Extract the (X, Y) coordinate from the center of the cell holding the provided text.  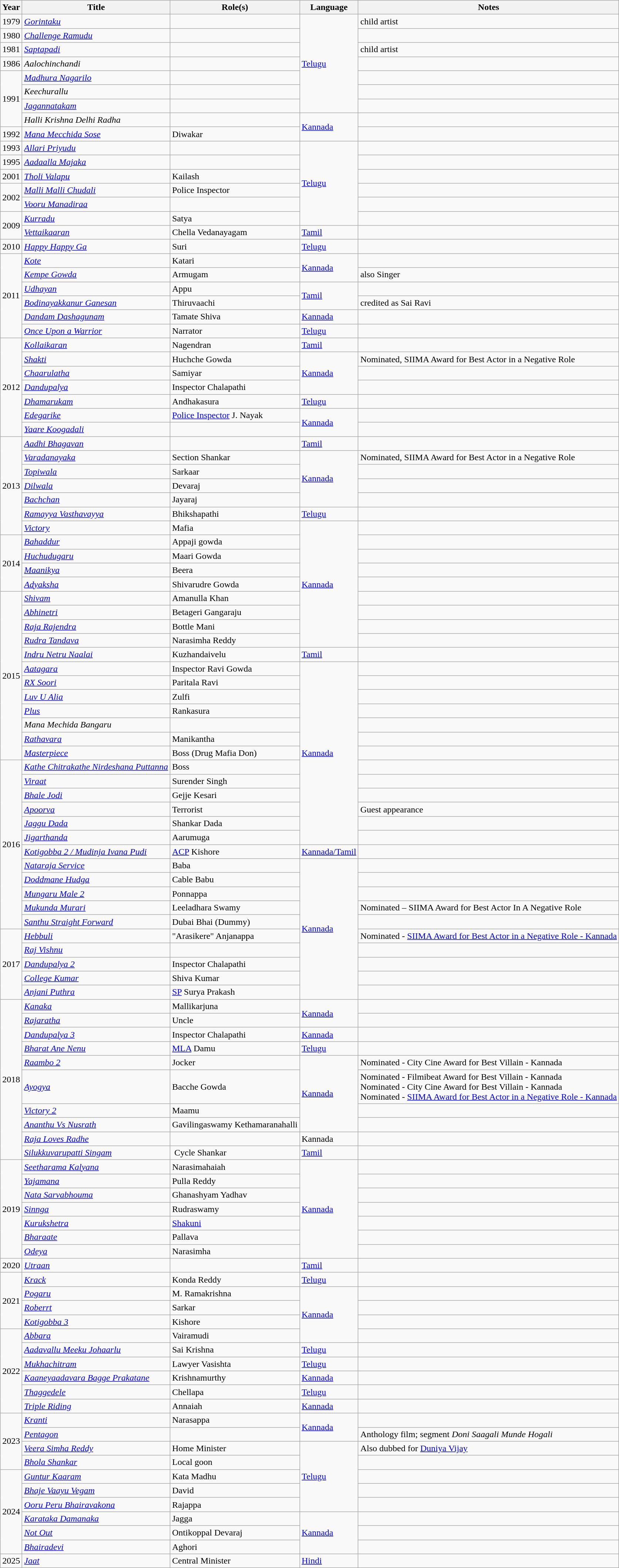
2015 (11, 676)
SP Surya Prakash (235, 992)
Dandam Dashagunam (96, 317)
Bhaje Vaayu Vegam (96, 1490)
Gejje Kesari (235, 795)
Ananthu Vs Nusrath (96, 1125)
Bharaate (96, 1237)
Title (96, 7)
Narasimha Reddy (235, 641)
2019 (11, 1209)
also Singer (489, 275)
Bahaddur (96, 542)
Chellapa (235, 1392)
Kempe Gowda (96, 275)
Ponnappa (235, 894)
Baba (235, 866)
Aadavallu Meeku Johaarlu (96, 1350)
Mukunda Murari (96, 908)
Pogaru (96, 1293)
Sarkar (235, 1307)
Mukhachitram (96, 1364)
Shakuni (235, 1223)
ACP Kishore (235, 851)
credited as Sai Ravi (489, 303)
Paritala Ravi (235, 683)
Malli Malli Chudali (96, 190)
Bhola Shankar (96, 1462)
M. Ramakrishna (235, 1293)
Kailash (235, 176)
2020 (11, 1265)
Local goon (235, 1462)
Thiruvaachi (235, 303)
Konda Reddy (235, 1279)
Lawyer Vasishta (235, 1364)
2017 (11, 964)
Halli Krishna Delhi Radha (96, 120)
1986 (11, 64)
Bhale Jodi (96, 795)
Utraan (96, 1265)
Triple Riding (96, 1406)
Seetharama Kalyana (96, 1167)
Keechurallu (96, 92)
Jagannatakam (96, 106)
Terrorist (235, 809)
Ontikoppal Devaraj (235, 1533)
Boss (235, 767)
Zulfi (235, 697)
Rathavara (96, 739)
Vettaikaaran (96, 233)
Aadhi Bhagavan (96, 444)
Notes (489, 7)
Kanaka (96, 1006)
Udhayan (96, 289)
Masterpiece (96, 753)
Mungaru Male 2 (96, 894)
Karataka Damanaka (96, 1518)
2025 (11, 1561)
Challenge Ramudu (96, 35)
College Kumar (96, 978)
Shiva Kumar (235, 978)
Mana Mechida Bangaru (96, 725)
Vooru Manadiraa (96, 204)
Jagga (235, 1518)
Rankasura (235, 711)
Rajaratha (96, 1020)
Guntur Kaaram (96, 1476)
Sarkaar (235, 472)
Narrator (235, 331)
Saptapadi (96, 50)
2023 (11, 1441)
Satya (235, 218)
Ayogya (96, 1087)
Luv U Alia (96, 697)
Rudra Tandava (96, 641)
Andhakasura (235, 401)
Yajamana (96, 1181)
Vairamudi (235, 1336)
Samiyar (235, 373)
Shivarudre Gowda (235, 584)
Bacche Gowda (235, 1087)
MLA Damu (235, 1048)
Uncle (235, 1020)
2009 (11, 225)
Aatagara (96, 669)
Kote (96, 261)
Raja Rajendra (96, 627)
1980 (11, 35)
Also dubbed for Duniya Vijay (489, 1448)
2022 (11, 1371)
Kuzhandaivelu (235, 655)
1979 (11, 21)
Silukkuvarupatti Singam (96, 1153)
Rudraswamy (235, 1209)
2021 (11, 1300)
Home Minister (235, 1448)
Beera (235, 570)
Bharat Ane Nenu (96, 1048)
Doddmane Hudga (96, 880)
Raj Vishnu (96, 950)
Kranti (96, 1420)
Police Inspector (235, 190)
Annaiah (235, 1406)
Bachchan (96, 500)
Language (329, 7)
Nominated - SIIMA Award for Best Actor in a Negative Role - Kannada (489, 936)
Gavilingaswamy Kethamaranahalli (235, 1125)
Krack (96, 1279)
Huchche Gowda (235, 359)
Ramayya Vasthavayya (96, 514)
1992 (11, 134)
Suri (235, 247)
Santhu Straight Forward (96, 922)
Kotigobba 2 / Mudinja Ivana Pudi (96, 851)
Nataraja Service (96, 866)
Jigarthanda (96, 837)
Kannada/Tamil (329, 851)
Armugam (235, 275)
Kotigobba 3 (96, 1321)
Cycle Shankar (235, 1153)
Kata Madhu (235, 1476)
Hebbuli (96, 936)
2013 (11, 486)
Jaggu Dada (96, 823)
Jocker (235, 1062)
Kathe Chitrakathe Nirdeshana Puttanna (96, 767)
2001 (11, 176)
Not Out (96, 1533)
Bottle Mani (235, 627)
Madhura Nagarilo (96, 78)
Inspector Ravi Gowda (235, 669)
Narasimahaiah (235, 1167)
Pentagon (96, 1434)
Betageri Gangaraju (235, 612)
Mafia (235, 528)
Indru Netru Naalai (96, 655)
Bhikshapathi (235, 514)
Aarumuga (235, 837)
2024 (11, 1511)
Guest appearance (489, 809)
Nagendran (235, 345)
Appaji gowda (235, 542)
Nata Sarvabhouma (96, 1195)
2002 (11, 197)
Manikantha (235, 739)
Victory 2 (96, 1111)
Abhinetri (96, 612)
Pulla Reddy (235, 1181)
Jaat (96, 1561)
Varadanayaka (96, 458)
Year (11, 7)
Dhamarukam (96, 401)
Gorintaku (96, 21)
Sai Krishna (235, 1350)
Mana Mecchida Sose (96, 134)
Happy Happy Ga (96, 247)
Role(s) (235, 7)
Ghanashyam Yadhav (235, 1195)
Narasimha (235, 1251)
Allari Priyudu (96, 148)
Tholi Valapu (96, 176)
Pallava (235, 1237)
Rajappa (235, 1504)
Sinnga (96, 1209)
Thaggedele (96, 1392)
Maari Gowda (235, 556)
Anjani Puthra (96, 992)
2014 (11, 563)
2010 (11, 247)
Aadaalla Majaka (96, 162)
1995 (11, 162)
Kaaneyaadavara Bagge Prakatane (96, 1378)
Hindi (329, 1561)
"Arasikere" Anjanappa (235, 936)
Chella Vedanayagam (235, 233)
Aghori (235, 1547)
Nominated – SIIMA Award for Best Actor In A Negative Role (489, 908)
Apoorva (96, 809)
Once Upon a Warrior (96, 331)
Dandupalya 2 (96, 964)
Raambo 2 (96, 1062)
Nominated - City Cine Award for Best Villain - Kannada (489, 1062)
Narasappa (235, 1420)
2016 (11, 844)
Huchudugaru (96, 556)
Dubai Bhai (Dummy) (235, 922)
1991 (11, 99)
Mallikarjuna (235, 1006)
Krishnamurthy (235, 1378)
Leeladhara Swamy (235, 908)
Jayaraj (235, 500)
2018 (11, 1079)
Dandupalya 3 (96, 1034)
Odeya (96, 1251)
Dandupalya (96, 387)
Chaarulatha (96, 373)
Cable Babu (235, 880)
Kollaikaran (96, 345)
Maanikya (96, 570)
Victory (96, 528)
Tamate Shiva (235, 317)
Yaare Koogadali (96, 430)
Anthology film; segment Doni Saagali Munde Hogali (489, 1434)
Adyaksha (96, 584)
1981 (11, 50)
Veera Simha Reddy (96, 1448)
Kurukshetra (96, 1223)
Kurradu (96, 218)
Kishore (235, 1321)
Bhairadevi (96, 1547)
Plus (96, 711)
RX Soori (96, 683)
Appu (235, 289)
Surender Singh (235, 781)
Shankar Dada (235, 823)
Abbara (96, 1336)
Diwakar (235, 134)
Ooru Peru Bhairavakona (96, 1504)
Devaraj (235, 486)
Katari (235, 261)
1993 (11, 148)
Section Shankar (235, 458)
Shakti (96, 359)
Maamu (235, 1111)
Boss (Drug Mafia Don) (235, 753)
Raja Loves Radhe (96, 1139)
Edegarike (96, 415)
Viraat (96, 781)
2012 (11, 387)
2011 (11, 296)
Amanulla Khan (235, 598)
Police Inspector J. Nayak (235, 415)
Topiwala (96, 472)
Aalochinchandi (96, 64)
Shivam (96, 598)
David (235, 1490)
Central Minister (235, 1561)
Roberrt (96, 1307)
Bodinayakkanur Ganesan (96, 303)
Dilwala (96, 486)
